Provide the [x, y] coordinate of the cell's center where the given text is located.  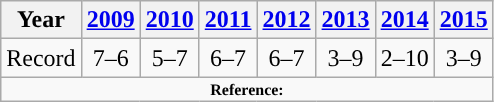
Record [41, 58]
2015 [464, 20]
7–6 [110, 58]
Reference: [247, 89]
2009 [110, 20]
2014 [404, 20]
2012 [286, 20]
2–10 [404, 58]
5–7 [170, 58]
2013 [346, 20]
2011 [228, 20]
Year [41, 20]
2010 [170, 20]
